Find where the given text appears and provide that cell's center as (X, Y) coordinate. 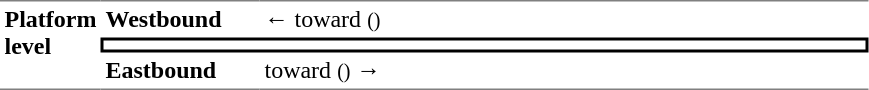
Eastbound (180, 71)
Platform level (50, 45)
Westbound (180, 19)
toward () → (564, 71)
← toward () (564, 19)
